From the cell containing the given text, extract its center point as (x, y) coordinate. 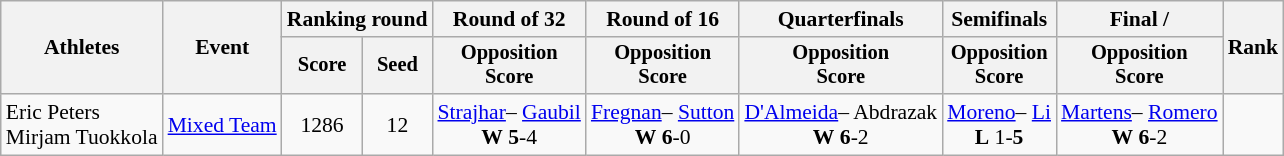
Semifinals (999, 19)
12 (397, 124)
Round of 32 (508, 19)
Athletes (82, 48)
Ranking round (358, 19)
Round of 16 (662, 19)
Martens– RomeroW 6-2 (1140, 124)
Eric Peters Mirjam Tuokkola (82, 124)
Seed (397, 66)
1286 (322, 124)
Moreno– LiL 1-5 (999, 124)
Rank (1254, 48)
Mixed Team (222, 124)
Fregnan– SuttonW 6-0 (662, 124)
Score (322, 66)
Event (222, 48)
Final / (1140, 19)
Quarterfinals (840, 19)
D'Almeida– AbdrazakW 6-2 (840, 124)
Strajhar– GaubilW 5-4 (508, 124)
